Extract the [X, Y] coordinate from the center of the cell holding the provided text.  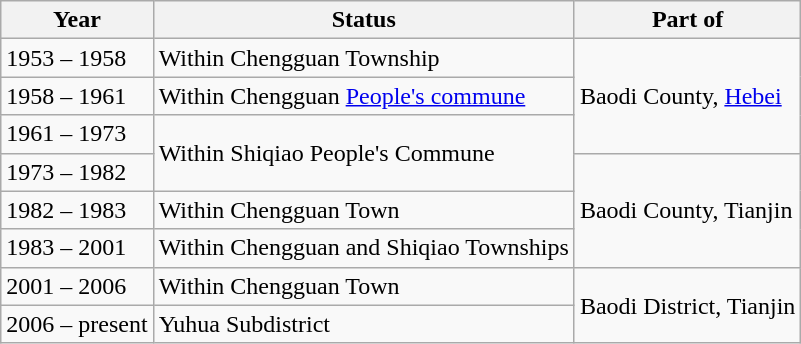
Baodi County, Hebei [687, 96]
Baodi District, Tianjin [687, 305]
Yuhua Subdistrict [364, 324]
2001 – 2006 [77, 286]
1982 – 1983 [77, 210]
1958 – 1961 [77, 96]
1953 – 1958 [77, 58]
Within Shiqiao People's Commune [364, 153]
Within Chengguan and Shiqiao Townships [364, 248]
Baodi County, Tianjin [687, 210]
1973 – 1982 [77, 172]
Status [364, 20]
Within Chengguan People's commune [364, 96]
2006 – present [77, 324]
1983 – 2001 [77, 248]
Part of [687, 20]
Within Chengguan Township [364, 58]
Year [77, 20]
1961 – 1973 [77, 134]
